Output the [x, y] coordinate of the center of the cell containing the given text.  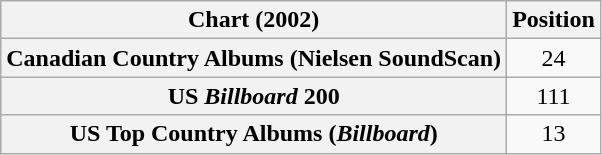
Position [554, 20]
US Top Country Albums (Billboard) [254, 134]
13 [554, 134]
24 [554, 58]
US Billboard 200 [254, 96]
111 [554, 96]
Chart (2002) [254, 20]
Canadian Country Albums (Nielsen SoundScan) [254, 58]
